Extract the (x, y) coordinate from the center of the cell holding the provided text.  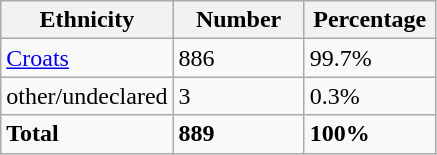
0.3% (370, 96)
889 (238, 134)
Number (238, 20)
Croats (87, 58)
other/undeclared (87, 96)
99.7% (370, 58)
3 (238, 96)
Percentage (370, 20)
886 (238, 58)
100% (370, 134)
Ethnicity (87, 20)
Total (87, 134)
